Return the (x, y) coordinate for the center point of the cell that contains the specified text.  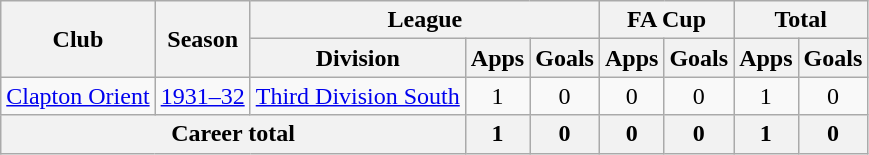
Third Division South (358, 96)
League (424, 20)
FA Cup (666, 20)
Clapton Orient (78, 96)
Career total (234, 134)
Division (358, 58)
Club (78, 39)
Total (801, 20)
Season (202, 39)
1931–32 (202, 96)
